Identify which cell holds the provided text, then report its [X, Y] central coordinate. 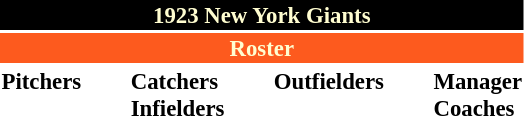
Roster [262, 48]
1923 New York Giants [262, 15]
